Return the (X, Y) coordinate for the center point of the cell that contains the specified text.  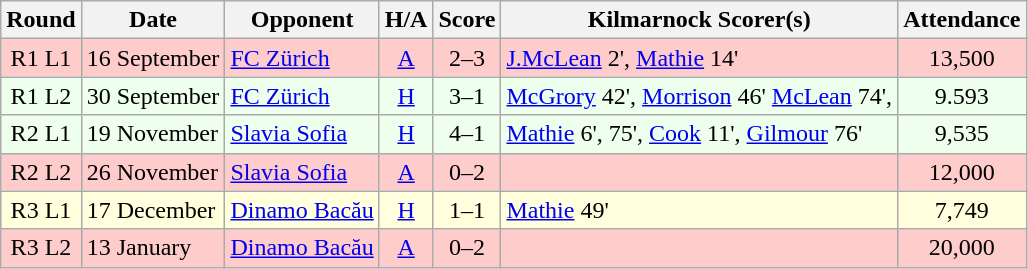
17 December (153, 210)
20,000 (962, 248)
30 September (153, 96)
16 September (153, 58)
Kilmarnock Scorer(s) (700, 20)
Date (153, 20)
R1 L2 (41, 96)
3–1 (467, 96)
2–3 (467, 58)
Opponent (302, 20)
R2 L2 (41, 172)
R1 L1 (41, 58)
12,000 (962, 172)
H/A (406, 20)
J.McLean 2', Mathie 14' (700, 58)
R3 L2 (41, 248)
Mathie 49' (700, 210)
13,500 (962, 58)
9.593 (962, 96)
Score (467, 20)
7,749 (962, 210)
R3 L1 (41, 210)
McGrory 42', Morrison 46' McLean 74', (700, 96)
19 November (153, 134)
1–1 (467, 210)
Mathie 6', 75', Cook 11', Gilmour 76' (700, 134)
13 January (153, 248)
9,535 (962, 134)
Round (41, 20)
R2 L1 (41, 134)
26 November (153, 172)
4–1 (467, 134)
Attendance (962, 20)
